From the cell containing the given text, extract its center point as [x, y] coordinate. 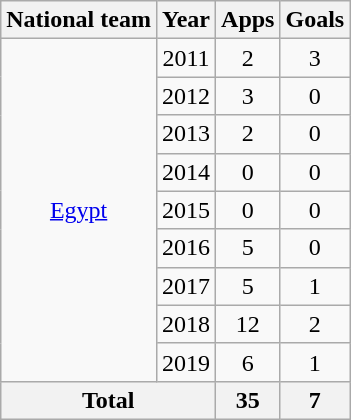
2014 [186, 172]
National team [79, 20]
2016 [186, 248]
35 [248, 400]
2011 [186, 58]
6 [248, 362]
Apps [248, 20]
2013 [186, 134]
12 [248, 324]
2019 [186, 362]
2015 [186, 210]
Egypt [79, 210]
Goals [315, 20]
Total [108, 400]
7 [315, 400]
Year [186, 20]
2017 [186, 286]
2018 [186, 324]
2012 [186, 96]
